For the text-containing cell, return its midpoint in [x, y] coordinate format. 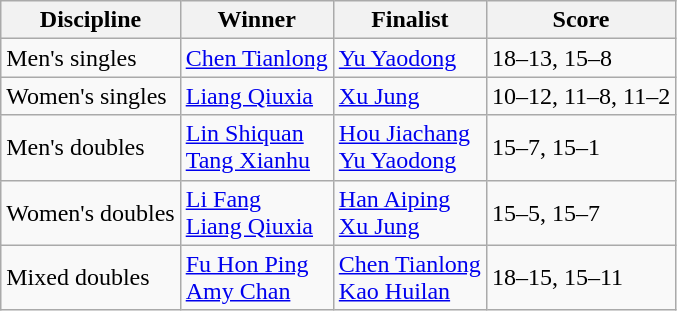
Finalist [410, 20]
Han Aiping Xu Jung [410, 212]
18–15, 15–11 [580, 278]
15–7, 15–1 [580, 148]
10–12, 11–8, 11–2 [580, 96]
Winner [256, 20]
Yu Yaodong [410, 58]
Chen Tianlong [256, 58]
Lin Shiquan Tang Xianhu [256, 148]
Discipline [90, 20]
Score [580, 20]
Mixed doubles [90, 278]
Women's doubles [90, 212]
Hou Jiachang Yu Yaodong [410, 148]
Li Fang Liang Qiuxia [256, 212]
Chen Tianlong Kao Huilan [410, 278]
Men's singles [90, 58]
Fu Hon Ping Amy Chan [256, 278]
Xu Jung [410, 96]
Women's singles [90, 96]
18–13, 15–8 [580, 58]
Liang Qiuxia [256, 96]
15–5, 15–7 [580, 212]
Men's doubles [90, 148]
